Return (x, y) of the center of cell containing provided text 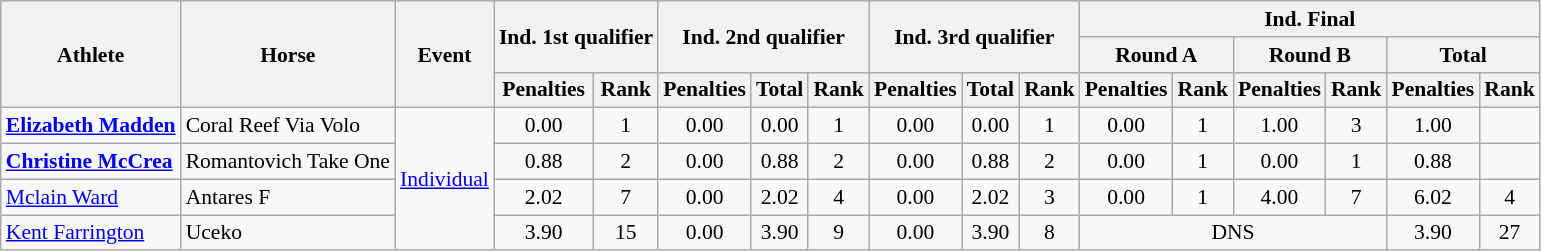
Uceko (288, 233)
15 (626, 233)
Christine McCrea (91, 162)
Ind. 2nd qualifier (764, 36)
8 (1050, 233)
Horse (288, 54)
Coral Reef Via Volo (288, 126)
Elizabeth Madden (91, 126)
9 (838, 233)
6.02 (1432, 197)
27 (1510, 233)
Event (444, 54)
4.00 (1280, 197)
Ind. Final (1310, 19)
Ind. 3rd qualifier (974, 36)
Athlete (91, 54)
DNS (1234, 233)
Mclain Ward (91, 197)
Kent Farrington (91, 233)
Antares F (288, 197)
Round B (1310, 55)
Individual (444, 179)
Ind. 1st qualifier (576, 36)
Romantovich Take One (288, 162)
Round A (1156, 55)
